Scan for the cell matching the given text and deliver its [x, y] coordinate at center. 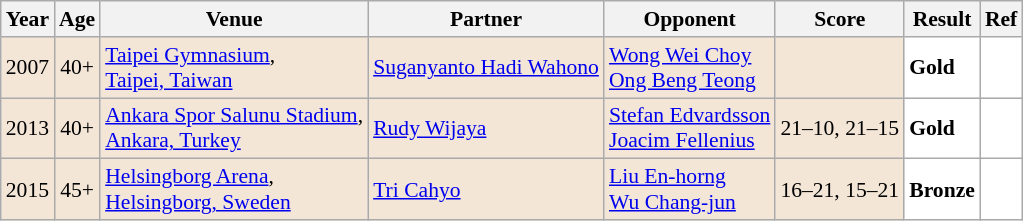
Stefan Edvardsson Joacim Fellenius [690, 128]
Venue [234, 19]
Year [28, 19]
2015 [28, 190]
Score [840, 19]
Opponent [690, 19]
Tri Cahyo [486, 190]
Ankara Spor Salunu Stadium,Ankara, Turkey [234, 128]
Ref [1001, 19]
45+ [77, 190]
16–21, 15–21 [840, 190]
21–10, 21–15 [840, 128]
Result [942, 19]
Taipei Gymnasium,Taipei, Taiwan [234, 68]
Rudy Wijaya [486, 128]
2007 [28, 68]
Partner [486, 19]
2013 [28, 128]
Liu En-horng Wu Chang-jun [690, 190]
Bronze [942, 190]
Wong Wei Choy Ong Beng Teong [690, 68]
Suganyanto Hadi Wahono [486, 68]
Age [77, 19]
Helsingborg Arena,Helsingborg, Sweden [234, 190]
